Capture the cell that displays the provided text and extract its (X, Y) central coordinate. 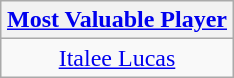
Italee Lucas (116, 58)
Most Valuable Player (116, 20)
